Capture the cell that displays the provided text and extract its [X, Y] central coordinate. 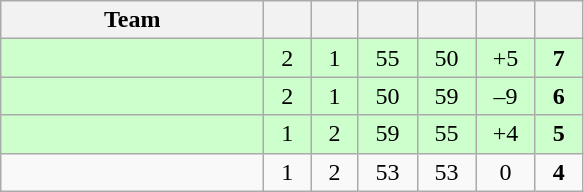
Team [132, 20]
+5 [506, 58]
7 [558, 58]
–9 [506, 96]
6 [558, 96]
4 [558, 172]
+4 [506, 134]
5 [558, 134]
0 [506, 172]
